From the cell containing the given text, extract its center point as (x, y) coordinate. 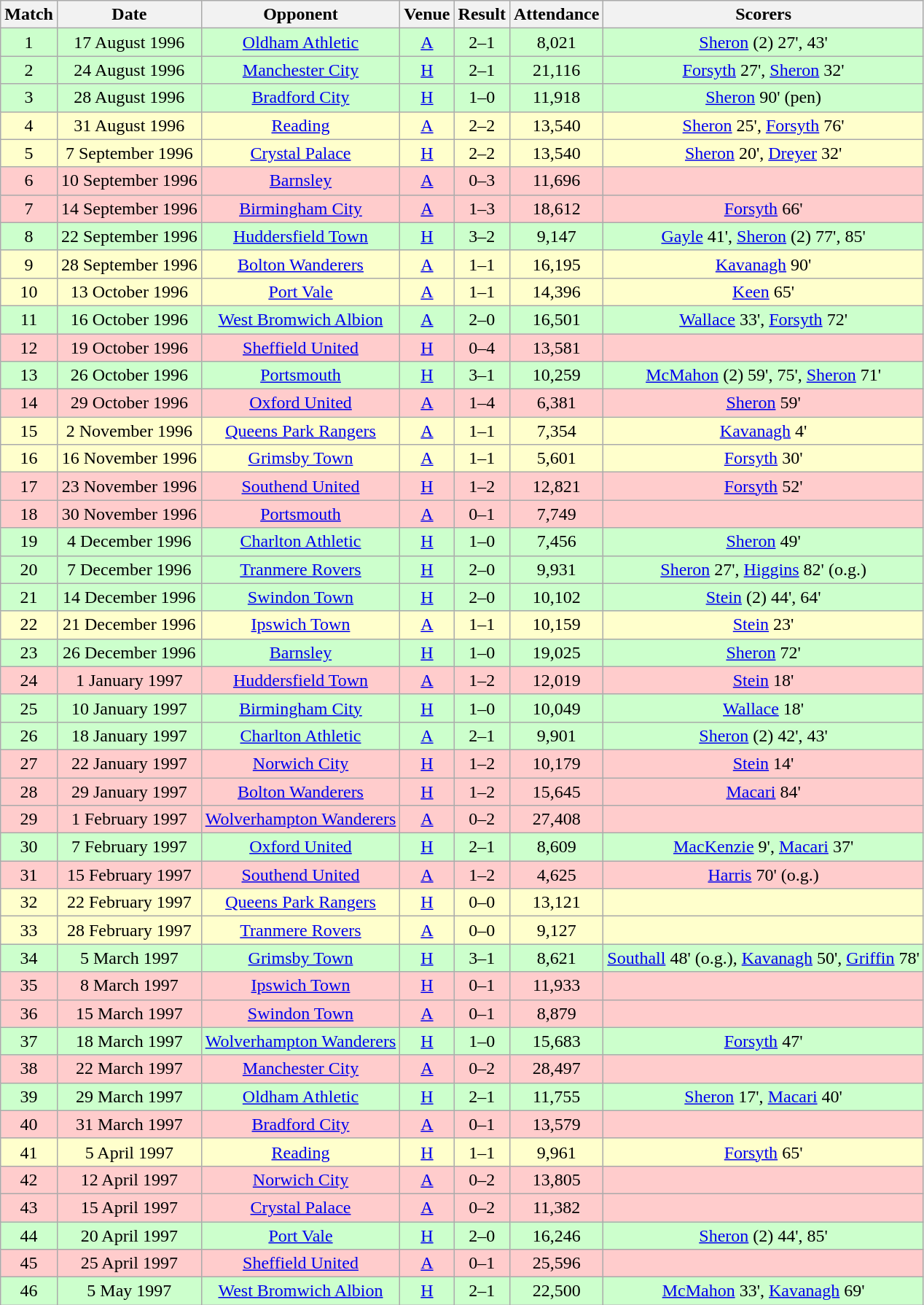
11,918 (556, 98)
19 October 1996 (129, 348)
6 (29, 181)
23 November 1996 (129, 486)
26 (29, 736)
1–3 (482, 209)
7 September 1996 (129, 153)
Forsyth 66' (764, 209)
38 (29, 1069)
14,396 (556, 292)
10,049 (556, 708)
8 (29, 236)
McMahon (2) 59', 75', Sheron 71' (764, 375)
Stein 14' (764, 763)
22 February 1997 (129, 903)
16 November 1996 (129, 459)
Sheron 27', Higgins 82' (o.g.) (764, 569)
Sheron 90' (pen) (764, 98)
Sheron (2) 44', 85' (764, 1236)
Stein 18' (764, 680)
19 (29, 542)
7 (29, 209)
Kavanagh 4' (764, 431)
Sheron (2) 27', 43' (764, 42)
14 (29, 403)
35 (29, 986)
18 (29, 514)
Scorers (764, 15)
28 February 1997 (129, 930)
Wallace 33', Forsyth 72' (764, 319)
Forsyth 47' (764, 1041)
7 December 1996 (129, 569)
19,025 (556, 652)
14 September 1996 (129, 209)
15 March 1997 (129, 1013)
16 (29, 459)
10 January 1997 (129, 708)
12,019 (556, 680)
20 (29, 569)
13,581 (556, 348)
1 January 1997 (129, 680)
8 March 1997 (129, 986)
9,127 (556, 930)
33 (29, 930)
28 (29, 791)
9,961 (556, 1152)
Harris 70' (o.g.) (764, 875)
Sheron 59' (764, 403)
16,501 (556, 319)
26 December 1996 (129, 652)
25 (29, 708)
44 (29, 1236)
4 (29, 125)
Forsyth 65' (764, 1152)
46 (29, 1291)
7 February 1997 (129, 847)
20 April 1997 (129, 1236)
22,500 (556, 1291)
7,456 (556, 542)
1–4 (482, 403)
Kavanagh 90' (764, 264)
3–2 (482, 236)
Opponent (300, 15)
15 February 1997 (129, 875)
22 January 1997 (129, 763)
28 August 1996 (129, 98)
7,354 (556, 431)
Result (482, 15)
16,195 (556, 264)
12 April 1997 (129, 1180)
30 (29, 847)
22 September 1996 (129, 236)
42 (29, 1180)
5 April 1997 (129, 1152)
15,645 (556, 791)
6,381 (556, 403)
21 December 1996 (129, 625)
13,579 (556, 1124)
3 (29, 98)
5 March 1997 (129, 958)
34 (29, 958)
18 January 1997 (129, 736)
12,821 (556, 486)
15,683 (556, 1041)
11 (29, 319)
11,933 (556, 986)
4,625 (556, 875)
14 December 1996 (129, 597)
4 December 1996 (129, 542)
Sheron (2) 42', 43' (764, 736)
28,497 (556, 1069)
18,612 (556, 209)
22 (29, 625)
29 January 1997 (129, 791)
18 March 1997 (129, 1041)
21 (29, 597)
27 (29, 763)
8,609 (556, 847)
Sheron 72' (764, 652)
McMahon 33', Kavanagh 69' (764, 1291)
8,879 (556, 1013)
Attendance (556, 15)
28 September 1996 (129, 264)
Sheron 17', Macari 40' (764, 1096)
21,116 (556, 70)
16,246 (556, 1236)
10,259 (556, 375)
41 (29, 1152)
10,102 (556, 597)
43 (29, 1207)
31 (29, 875)
11,696 (556, 181)
15 (29, 431)
25 April 1997 (129, 1263)
10,159 (556, 625)
1 February 1997 (129, 819)
9,931 (556, 569)
8,021 (556, 42)
Sheron 25', Forsyth 76' (764, 125)
32 (29, 903)
45 (29, 1263)
22 March 1997 (129, 1069)
5 (29, 153)
17 (29, 486)
1 (29, 42)
Sheron 49' (764, 542)
5,601 (556, 459)
13 (29, 375)
10 September 1996 (129, 181)
0–4 (482, 348)
39 (29, 1096)
27,408 (556, 819)
17 August 1996 (129, 42)
10,179 (556, 763)
11,755 (556, 1096)
Match (29, 15)
12 (29, 348)
16 October 1996 (129, 319)
5 May 1997 (129, 1291)
8,621 (556, 958)
40 (29, 1124)
11,382 (556, 1207)
31 August 1996 (129, 125)
9,147 (556, 236)
25,596 (556, 1263)
2 November 1996 (129, 431)
Wallace 18' (764, 708)
Macari 84' (764, 791)
2 (29, 70)
0–3 (482, 181)
23 (29, 652)
Keen 65' (764, 292)
10 (29, 292)
7,749 (556, 514)
Date (129, 15)
29 October 1996 (129, 403)
29 March 1997 (129, 1096)
MacKenzie 9', Macari 37' (764, 847)
Sheron 20', Dreyer 32' (764, 153)
Forsyth 52' (764, 486)
30 November 1996 (129, 514)
29 (29, 819)
13,121 (556, 903)
Stein (2) 44', 64' (764, 597)
37 (29, 1041)
24 (29, 680)
Forsyth 27', Sheron 32' (764, 70)
31 March 1997 (129, 1124)
Gayle 41', Sheron (2) 77', 85' (764, 236)
Stein 23' (764, 625)
36 (29, 1013)
9 (29, 264)
13,805 (556, 1180)
9,901 (556, 736)
13 October 1996 (129, 292)
15 April 1997 (129, 1207)
24 August 1996 (129, 70)
Venue (427, 15)
Southall 48' (o.g.), Kavanagh 50', Griffin 78' (764, 958)
Forsyth 30' (764, 459)
26 October 1996 (129, 375)
